Detect which cell encompasses the target text, then output its (x, y) center coordinate. 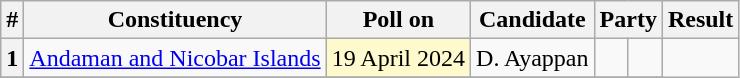
D. Ayappan (533, 58)
Andaman and Nicobar Islands (175, 58)
Candidate (533, 20)
1 (12, 58)
Constituency (175, 20)
Poll on (398, 20)
Party (628, 20)
# (12, 20)
19 April 2024 (398, 58)
Result (700, 20)
